Detect which cell encompasses the target text, then output its (X, Y) center coordinate. 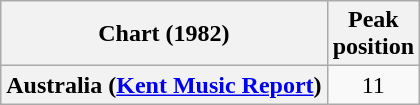
Australia (Kent Music Report) (164, 85)
Chart (1982) (164, 34)
Peakposition (373, 34)
11 (373, 85)
